Return the [x, y] coordinate for the center point of the cell that contains the specified text.  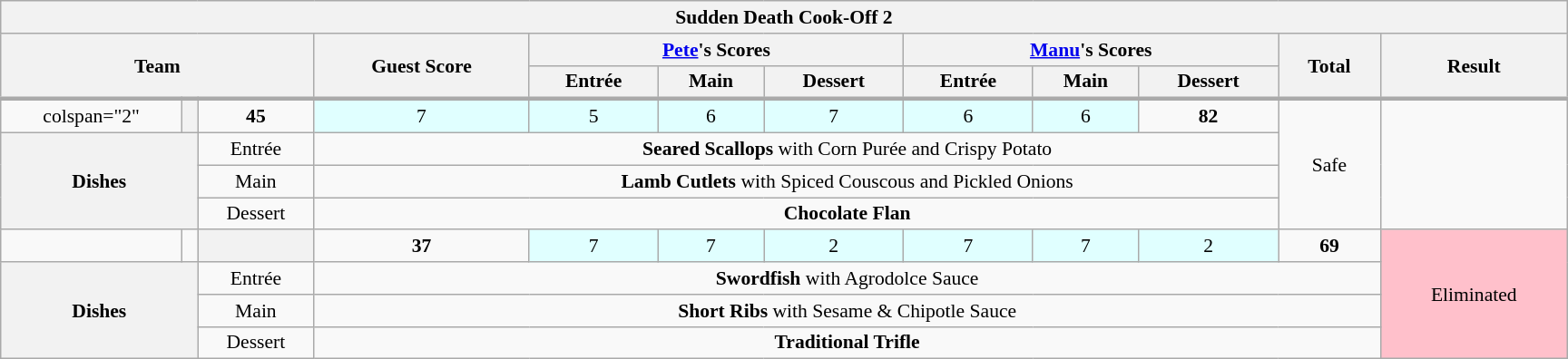
5 [593, 116]
colspan="2" [92, 116]
Team [158, 67]
69 [1330, 247]
Eliminated [1474, 295]
82 [1209, 116]
37 [421, 247]
Swordfish with Agrodolce Sauce [848, 278]
Guest Score [421, 67]
45 [256, 116]
Lamb Cutlets with Spiced Couscous and Pickled Onions [848, 181]
Safe [1330, 165]
Traditional Trifle [848, 343]
Pete's Scores [717, 50]
Manu's Scores [1091, 50]
Short Ribs with Sesame & Chipotle Sauce [848, 311]
Seared Scallops with Corn Purée and Crispy Potato [848, 150]
Chocolate Flan [848, 214]
Total [1330, 67]
Sudden Death Cook-Off 2 [784, 17]
Result [1474, 67]
